Detect which cell encompasses the target text, then output its (X, Y) center coordinate. 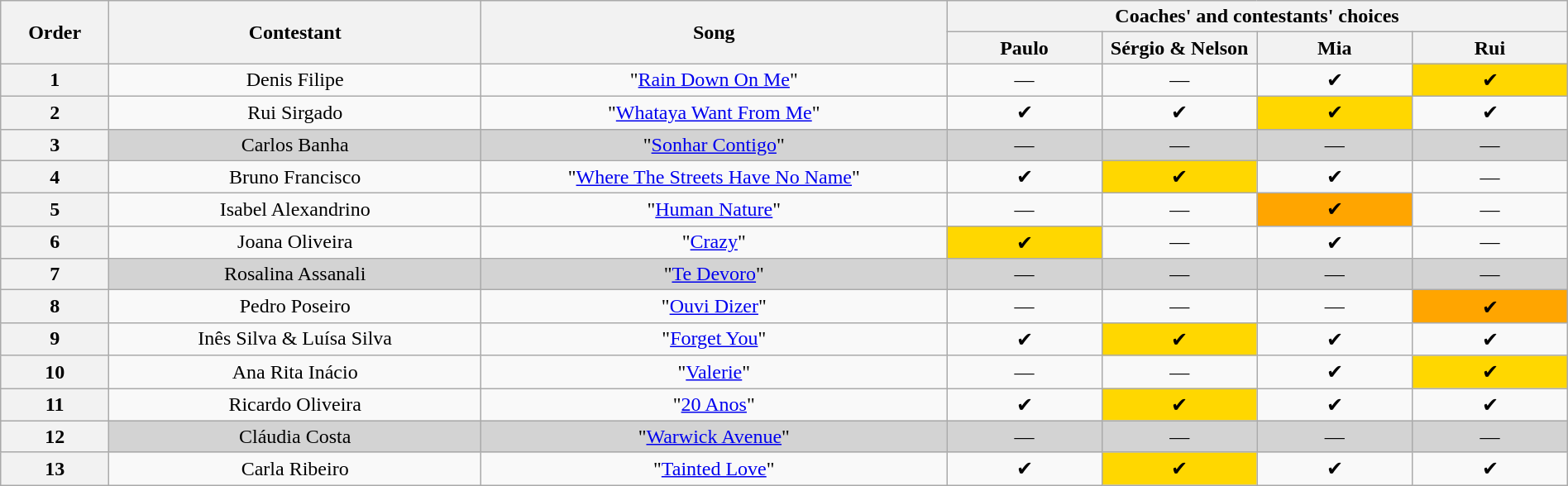
1 (55, 80)
"Sonhar Contigo" (715, 145)
7 (55, 274)
Carlos Banha (295, 145)
8 (55, 307)
Order (55, 32)
"Te Devoro" (715, 274)
Mia (1335, 48)
"Human Nature" (715, 210)
Rui (1490, 48)
9 (55, 339)
4 (55, 177)
"Whataya Want From Me" (715, 112)
Inês Silva & Luísa Silva (295, 339)
Sérgio & Nelson (1179, 48)
"Crazy" (715, 242)
"Tainted Love" (715, 469)
"Warwick Avenue" (715, 436)
"Valerie" (715, 372)
Song (715, 32)
3 (55, 145)
Bruno Francisco (295, 177)
12 (55, 436)
Carla Ribeiro (295, 469)
"20 Anos" (715, 405)
Denis Filipe (295, 80)
Ana Rita Inácio (295, 372)
Pedro Poseiro (295, 307)
Rosalina Assanali (295, 274)
6 (55, 242)
10 (55, 372)
Isabel Alexandrino (295, 210)
2 (55, 112)
13 (55, 469)
11 (55, 405)
Paulo (1025, 48)
Contestant (295, 32)
Cláudia Costa (295, 436)
"Ouvi Dizer" (715, 307)
5 (55, 210)
Joana Oliveira (295, 242)
Ricardo Oliveira (295, 405)
"Rain Down On Me" (715, 80)
Rui Sirgado (295, 112)
Coaches' and contestants' choices (1257, 17)
"Forget You" (715, 339)
"Where The Streets Have No Name" (715, 177)
